Detect which cell encompasses the target text, then output its [X, Y] center coordinate. 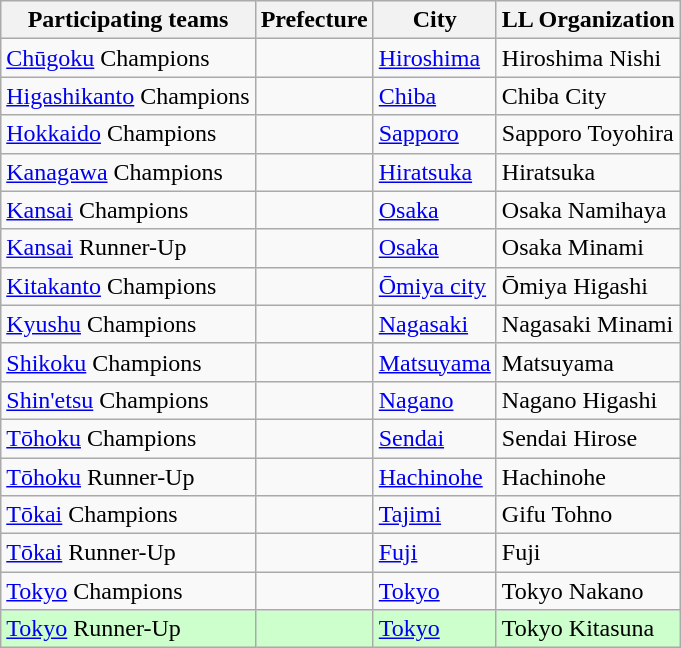
Kansai Champions [128, 210]
Sendai Hirose [588, 438]
Tokyo Champions [128, 591]
Sapporo [434, 134]
Chiba [434, 96]
Osaka Namihaya [588, 210]
Prefecture [314, 20]
Tōkai Runner-Up [128, 553]
Osaka Minami [588, 248]
Hiroshima Nishi [588, 58]
Tokyo Runner-Up [128, 629]
Sendai [434, 438]
Tokyo Nakano [588, 591]
Tōkai Champions [128, 515]
Nagano [434, 400]
Tōhoku Champions [128, 438]
Shikoku Champions [128, 362]
Ōmiya city [434, 286]
Tōhoku Runner-Up [128, 477]
Sapporo Toyohira [588, 134]
Chiba City [588, 96]
Nagano Higashi [588, 400]
Kansai Runner-Up [128, 248]
Kitakanto Champions [128, 286]
Participating teams [128, 20]
Hokkaido Champions [128, 134]
Tokyo Kitasuna [588, 629]
Higashikanto Champions [128, 96]
Ōmiya Higashi [588, 286]
Nagasaki [434, 324]
Kyushu Champions [128, 324]
Shin'etsu Champions [128, 400]
Nagasaki Minami [588, 324]
LL Organization [588, 20]
Chūgoku Champions [128, 58]
City [434, 20]
Hiroshima [434, 58]
Tajimi [434, 515]
Kanagawa Champions [128, 172]
Gifu Tohno [588, 515]
